Return the (x, y) coordinate for the center point of the cell that contains the specified text.  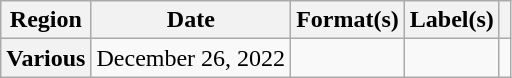
December 26, 2022 (191, 58)
Various (46, 58)
Date (191, 20)
Region (46, 20)
Label(s) (452, 20)
Format(s) (348, 20)
